For the text-containing cell, return its midpoint in (x, y) coordinate format. 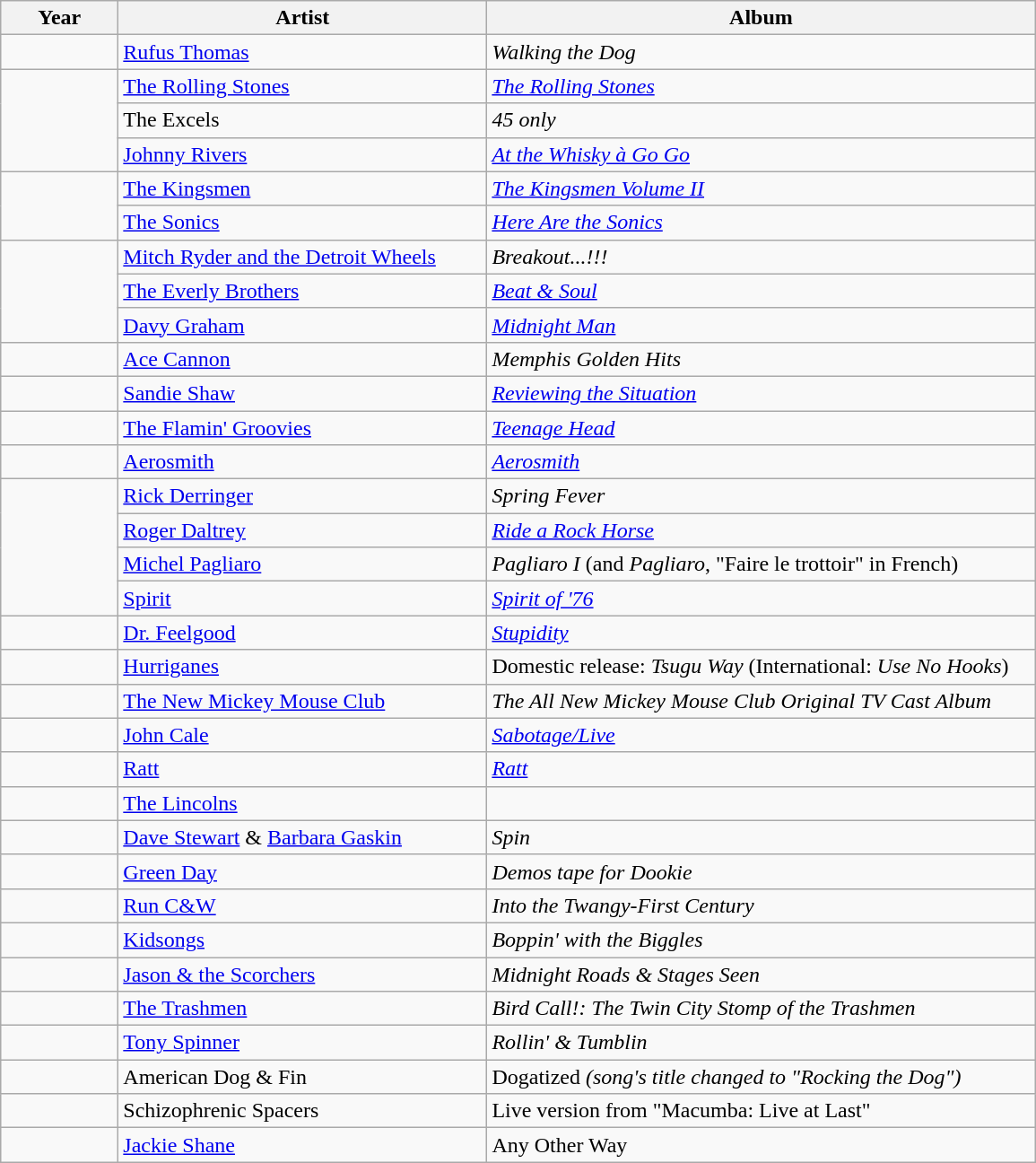
Memphis Golden Hits (761, 359)
Boppin' with the Biggles (761, 940)
Midnight Man (761, 325)
Reviewing the Situation (761, 393)
Spirit (303, 599)
Into the Twangy-First Century (761, 905)
Tony Spinner (303, 1043)
Dave Stewart & Barbara Gaskin (303, 837)
Spring Fever (761, 496)
The Kingsmen Volume II (761, 188)
Walking the Dog (761, 52)
The Lincolns (303, 803)
The Flamin' Groovies (303, 428)
Sandie Shaw (303, 393)
Bird Call!: The Twin City Stomp of the Trashmen (761, 1009)
The Everly Brothers (303, 291)
Here Are the Sonics (761, 223)
Kidsongs (303, 940)
Breakout...!!! (761, 257)
Mitch Ryder and the Detroit Wheels (303, 257)
American Dog & Fin (303, 1077)
Any Other Way (761, 1145)
Run C&W (303, 905)
The Sonics (303, 223)
Rufus Thomas (303, 52)
Teenage Head (761, 428)
Dr. Feelgood (303, 633)
Domestic release: Tsugu Way (International: Use No Hooks) (761, 667)
Dogatized (song's title changed to "Rocking the Dog") (761, 1077)
Rollin' & Tumblin (761, 1043)
Schizophrenic Spacers (303, 1111)
Demos tape for Dookie (761, 871)
At the Whisky à Go Go (761, 154)
Beat & Soul (761, 291)
The All New Mickey Mouse Club Original TV Cast Album (761, 701)
Spin (761, 837)
Ride a Rock Horse (761, 530)
Pagliaro I (and Pagliaro, "Faire le trottoir" in French) (761, 564)
Stupidity (761, 633)
Green Day (303, 871)
Sabotage/Live (761, 735)
The Excels (303, 120)
The Trashmen (303, 1009)
The Kingsmen (303, 188)
Album (761, 18)
The New Mickey Mouse Club (303, 701)
Rick Derringer (303, 496)
45 only (761, 120)
Midnight Roads & Stages Seen (761, 974)
John Cale (303, 735)
Live version from "Macumba: Live at Last" (761, 1111)
Spirit of '76 (761, 599)
Ace Cannon (303, 359)
Jason & the Scorchers (303, 974)
Hurriganes (303, 667)
Artist (303, 18)
Jackie Shane (303, 1145)
Michel Pagliaro (303, 564)
Roger Daltrey (303, 530)
Johnny Rivers (303, 154)
Year (59, 18)
Davy Graham (303, 325)
